For the text-containing cell, return its midpoint in [X, Y] coordinate format. 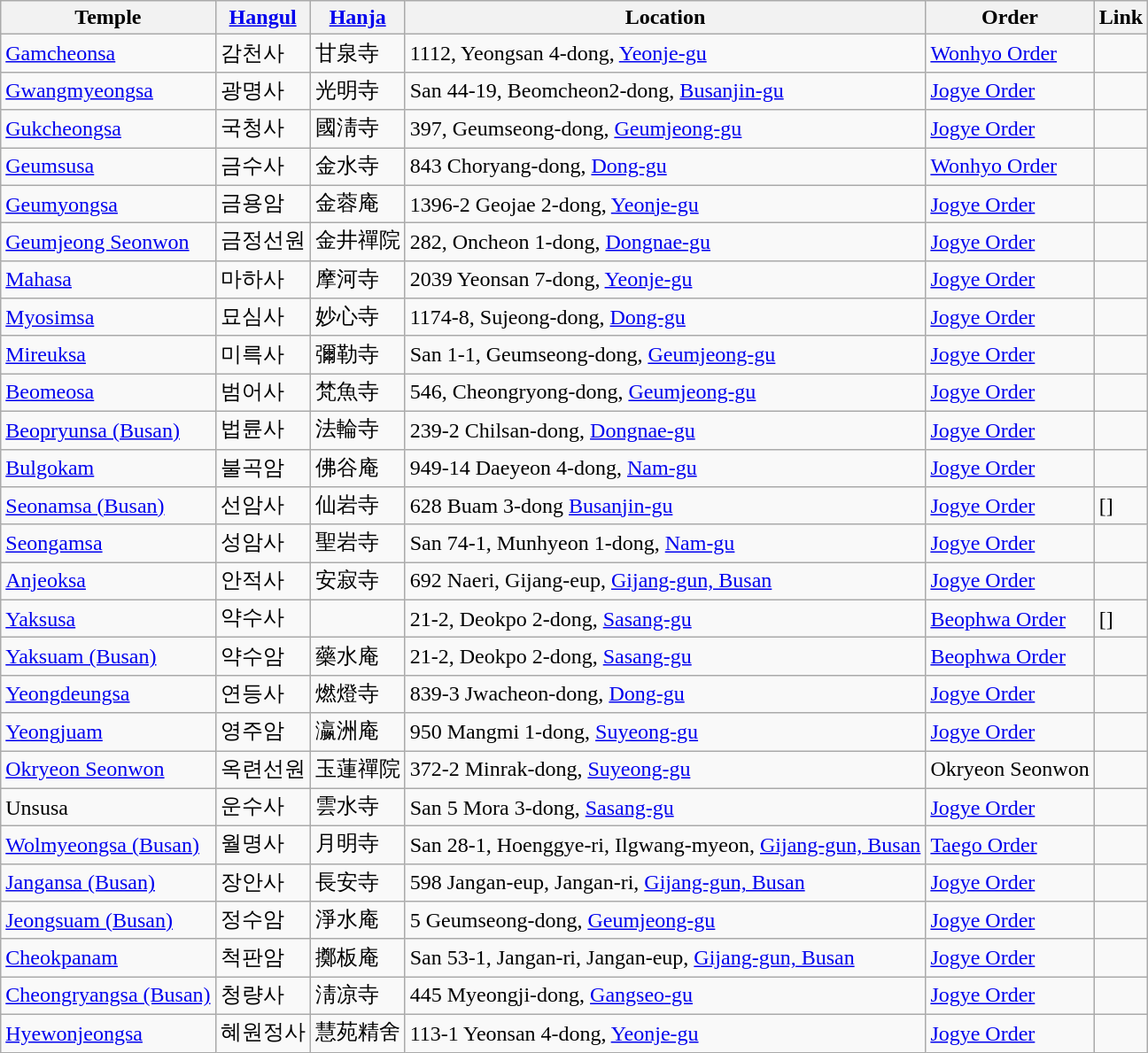
國淸寺 [358, 129]
Yaksusa [108, 618]
Gamcheonsa [108, 53]
Mireuksa [108, 354]
彌勒寺 [358, 354]
Hanja [358, 18]
연등사 [262, 694]
Beopryunsa (Busan) [108, 430]
성암사 [262, 544]
Yaksuam (Busan) [108, 657]
藥水庵 [358, 657]
692 Naeri, Gijang-eup, Gijang-gun, Busan [665, 581]
Seonamsa (Busan) [108, 507]
Geumsusa [108, 166]
玉蓮禪院 [358, 770]
Taego Order [1010, 845]
佛谷庵 [358, 468]
묘심사 [262, 317]
摩河寺 [358, 280]
113-1 Yeonsan 4-dong, Yeonje-gu [665, 1033]
광명사 [262, 90]
372-2 Minrak-dong, Suyeong-gu [665, 770]
光明寺 [358, 90]
法輪寺 [358, 430]
법륜사 [262, 430]
감천사 [262, 53]
Gukcheongsa [108, 129]
金蓉庵 [358, 204]
국청사 [262, 129]
445 Myeongji-dong, Gangseo-gu [665, 995]
598 Jangan-eup, Jangan-ri, Gijang-gun, Busan [665, 882]
Anjeoksa [108, 581]
Geumyongsa [108, 204]
950 Mangmi 1-dong, Suyeong-gu [665, 732]
Jangansa (Busan) [108, 882]
미륵사 [262, 354]
Hangul [262, 18]
척판암 [262, 958]
San 5 Mora 3-dong, Sasang-gu [665, 808]
Temple [108, 18]
282, Oncheon 1-dong, Dongnae-gu [665, 243]
843 Choryang-dong, Dong-gu [665, 166]
Wolmyeongsa (Busan) [108, 845]
慧苑精舍 [358, 1033]
聖岩寺 [358, 544]
San 28-1, Hoenggye-ri, Ilgwang-myeon, Gijang-gun, Busan [665, 845]
Bulgokam [108, 468]
2039 Yeonsan 7-dong, Yeonje-gu [665, 280]
Yeongjuam [108, 732]
Unsusa [108, 808]
영주암 [262, 732]
長安寺 [358, 882]
239-2 Chilsan-dong, Dongnae-gu [665, 430]
San 74-1, Munhyeon 1-dong, Nam-gu [665, 544]
Myosimsa [108, 317]
월명사 [262, 845]
San 53-1, Jangan-ri, Jangan-eup, Gijang-gun, Busan [665, 958]
Location [665, 18]
Seongamsa [108, 544]
약수사 [262, 618]
甘泉寺 [358, 53]
Yeongdeungsa [108, 694]
839-3 Jwacheon-dong, Dong-gu [665, 694]
397, Geumseong-dong, Geumjeong-gu [665, 129]
雲水寺 [358, 808]
Link [1121, 18]
628 Buam 3-dong Busanjin-gu [665, 507]
5 Geumseong-dong, Geumjeong-gu [665, 921]
금수사 [262, 166]
月明寺 [358, 845]
옥련선원 [262, 770]
金井禪院 [358, 243]
불곡암 [262, 468]
마하사 [262, 280]
1174-8, Sujeong-dong, Dong-gu [665, 317]
瀛洲庵 [358, 732]
546, Cheongryong-dong, Geumjeong-gu [665, 393]
Geumjeong Seonwon [108, 243]
Beomeosa [108, 393]
淨水庵 [358, 921]
정수암 [262, 921]
擲板庵 [358, 958]
Gwangmyeongsa [108, 90]
金水寺 [358, 166]
안적사 [262, 581]
장안사 [262, 882]
범어사 [262, 393]
1112, Yeongsan 4-dong, Yeonje-gu [665, 53]
청량사 [262, 995]
San 44-19, Beomcheon2-dong, Busanjin-gu [665, 90]
燃燈寺 [358, 694]
仙岩寺 [358, 507]
금정선원 [262, 243]
Order [1010, 18]
운수사 [262, 808]
약수암 [262, 657]
Cheongryangsa (Busan) [108, 995]
1396-2 Geojae 2-dong, Yeonje-gu [665, 204]
淸凉寺 [358, 995]
安寂寺 [358, 581]
Cheokpanam [108, 958]
선암사 [262, 507]
혜원정사 [262, 1033]
梵魚寺 [358, 393]
949-14 Daeyeon 4-dong, Nam-gu [665, 468]
Hyewonjeongsa [108, 1033]
San 1-1, Geumseong-dong, Geumjeong-gu [665, 354]
Jeongsuam (Busan) [108, 921]
Mahasa [108, 280]
妙心寺 [358, 317]
금용암 [262, 204]
